Return the (x, y) coordinate for the center point of the cell that contains the specified text.  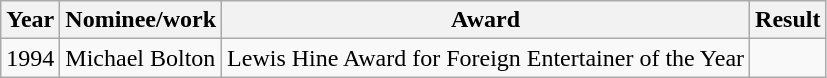
Michael Bolton (141, 58)
1994 (30, 58)
Lewis Hine Award for Foreign Entertainer of the Year (486, 58)
Nominee/work (141, 20)
Award (486, 20)
Result (788, 20)
Year (30, 20)
